Find where the given text appears and provide that cell's center as [X, Y] coordinate. 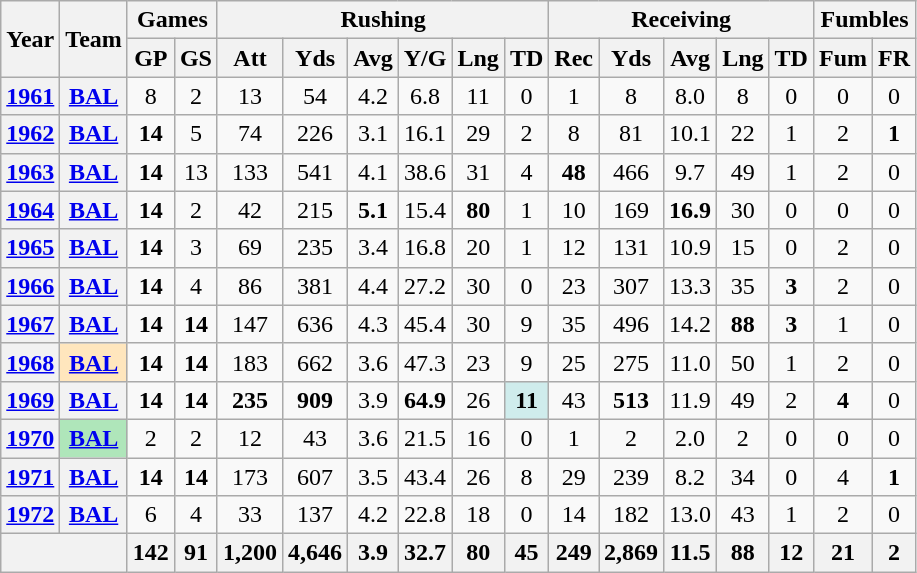
21 [842, 553]
909 [316, 400]
13.0 [690, 515]
16.9 [690, 210]
10.9 [690, 248]
11.5 [690, 553]
25 [574, 362]
3.4 [374, 248]
Receiving [682, 20]
10.1 [690, 134]
Fum [842, 58]
4.3 [374, 324]
32.7 [425, 553]
FR [894, 58]
22 [743, 134]
1968 [30, 362]
1963 [30, 172]
6.8 [425, 96]
6 [150, 515]
1967 [30, 324]
34 [743, 477]
91 [196, 553]
22.8 [425, 515]
249 [574, 553]
4.4 [374, 286]
8.0 [690, 96]
5 [196, 134]
131 [632, 248]
1971 [30, 477]
20 [478, 248]
Rec [574, 58]
466 [632, 172]
47.3 [425, 362]
50 [743, 362]
182 [632, 515]
GS [196, 58]
Rushing [382, 20]
Fumbles [864, 20]
1961 [30, 96]
4.1 [374, 172]
1970 [30, 438]
Games [172, 20]
42 [250, 210]
1964 [30, 210]
307 [632, 286]
137 [316, 515]
183 [250, 362]
21.5 [425, 438]
541 [316, 172]
Att [250, 58]
11.9 [690, 400]
14.2 [690, 324]
43.4 [425, 477]
1962 [30, 134]
81 [632, 134]
275 [632, 362]
215 [316, 210]
16.1 [425, 134]
13.3 [690, 286]
Y/G [425, 58]
54 [316, 96]
31 [478, 172]
45.4 [425, 324]
38.6 [425, 172]
496 [632, 324]
607 [316, 477]
169 [632, 210]
1969 [30, 400]
15.4 [425, 210]
636 [316, 324]
3.5 [374, 477]
16.8 [425, 248]
11.0 [690, 362]
Year [30, 39]
513 [632, 400]
133 [250, 172]
4,646 [316, 553]
1,200 [250, 553]
8.2 [690, 477]
15 [743, 248]
10 [574, 210]
239 [632, 477]
69 [250, 248]
64.9 [425, 400]
1965 [30, 248]
3.1 [374, 134]
Team [94, 39]
45 [526, 553]
86 [250, 286]
147 [250, 324]
GP [150, 58]
33 [250, 515]
142 [150, 553]
2.0 [690, 438]
662 [316, 362]
1966 [30, 286]
2,869 [632, 553]
16 [478, 438]
1972 [30, 515]
381 [316, 286]
9.7 [690, 172]
27.2 [425, 286]
18 [478, 515]
173 [250, 477]
74 [250, 134]
5.1 [374, 210]
226 [316, 134]
48 [574, 172]
